Determine the [X, Y] coordinate at the center of the cell enclosing the given text.  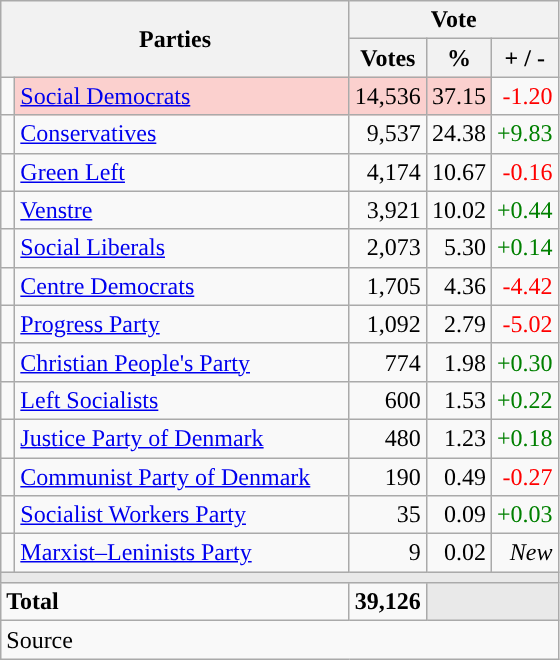
+0.14 [524, 248]
Votes [388, 58]
1.53 [458, 400]
2,073 [388, 248]
0.49 [458, 477]
0.02 [458, 553]
Parties [176, 39]
35 [388, 515]
+9.83 [524, 134]
Christian People's Party [182, 362]
+0.03 [524, 515]
1,092 [388, 324]
600 [388, 400]
-5.02 [524, 324]
37.15 [458, 96]
10.67 [458, 172]
Progress Party [182, 324]
0.09 [458, 515]
+0.18 [524, 438]
+0.44 [524, 210]
774 [388, 362]
New [524, 553]
+0.30 [524, 362]
% [458, 58]
1.23 [458, 438]
+0.22 [524, 400]
-1.20 [524, 96]
2.79 [458, 324]
10.02 [458, 210]
Social Democrats [182, 96]
4.36 [458, 286]
24.38 [458, 134]
Green Left [182, 172]
9 [388, 553]
Vote [454, 20]
5.30 [458, 248]
14,536 [388, 96]
Marxist–Leninists Party [182, 553]
3,921 [388, 210]
Communist Party of Denmark [182, 477]
480 [388, 438]
-0.27 [524, 477]
-4.42 [524, 286]
Socialist Workers Party [182, 515]
Conservatives [182, 134]
4,174 [388, 172]
1,705 [388, 286]
1.98 [458, 362]
+ / - [524, 58]
Total [176, 602]
Centre Democrats [182, 286]
Social Liberals [182, 248]
9,537 [388, 134]
Venstre [182, 210]
Justice Party of Denmark [182, 438]
Source [280, 640]
Left Socialists [182, 400]
39,126 [388, 602]
190 [388, 477]
-0.16 [524, 172]
